Capture the cell that displays the provided text and extract its (X, Y) central coordinate. 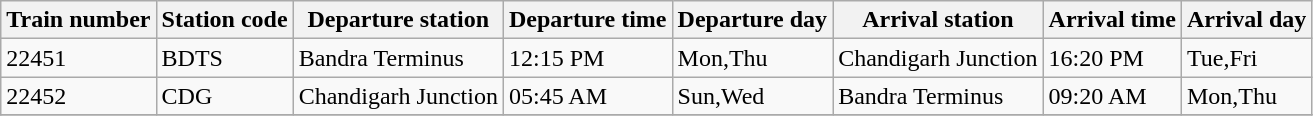
Sun,Wed (752, 96)
Train number (78, 20)
09:20 AM (1112, 96)
Tue,Fri (1246, 58)
22452 (78, 96)
16:20 PM (1112, 58)
12:15 PM (588, 58)
Arrival day (1246, 20)
CDG (224, 96)
05:45 AM (588, 96)
22451 (78, 58)
Arrival station (938, 20)
Departure station (398, 20)
Arrival time (1112, 20)
Departure time (588, 20)
Station code (224, 20)
Departure day (752, 20)
BDTS (224, 58)
